From the cell containing the given text, extract its center point as [x, y] coordinate. 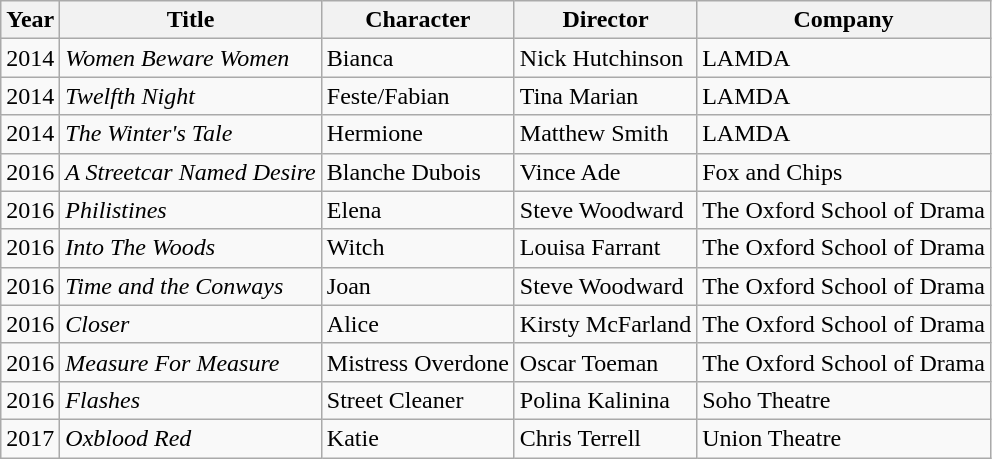
A Streetcar Named Desire [190, 172]
Feste/Fabian [418, 96]
Measure For Measure [190, 362]
Fox and Chips [844, 172]
Time and the Conways [190, 286]
Hermione [418, 134]
Character [418, 20]
Chris Terrell [605, 438]
2017 [30, 438]
Year [30, 20]
Oscar Toeman [605, 362]
Women Beware Women [190, 58]
Elena [418, 210]
Katie [418, 438]
Louisa Farrant [605, 248]
Closer [190, 324]
Blanche Dubois [418, 172]
Street Cleaner [418, 400]
Flashes [190, 400]
Alice [418, 324]
Bianca [418, 58]
Nick Hutchinson [605, 58]
Into The Woods [190, 248]
Company [844, 20]
Kirsty McFarland [605, 324]
Philistines [190, 210]
Polina Kalinina [605, 400]
Vince Ade [605, 172]
Matthew Smith [605, 134]
Witch [418, 248]
Soho Theatre [844, 400]
Joan [418, 286]
The Winter's Tale [190, 134]
Tina Marian [605, 96]
Mistress Overdone [418, 362]
Director [605, 20]
Union Theatre [844, 438]
Title [190, 20]
Twelfth Night [190, 96]
Oxblood Red [190, 438]
